Detect which cell encompasses the target text, then output its [X, Y] center coordinate. 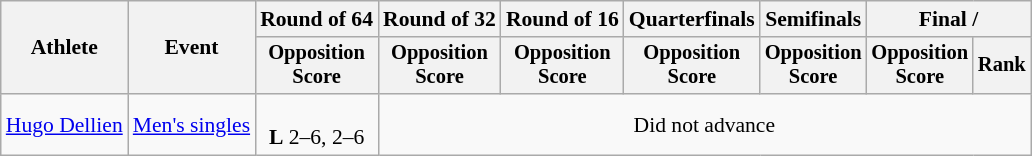
Athlete [64, 48]
Hugo Dellien [64, 124]
Men's singles [192, 124]
Final / [948, 19]
Round of 16 [562, 19]
Quarterfinals [692, 19]
Rank [1002, 66]
Did not advance [704, 124]
Event [192, 48]
L 2–6, 2–6 [316, 124]
Semifinals [814, 19]
Round of 64 [316, 19]
Round of 32 [440, 19]
